Detect which cell encompasses the target text, then output its [X, Y] center coordinate. 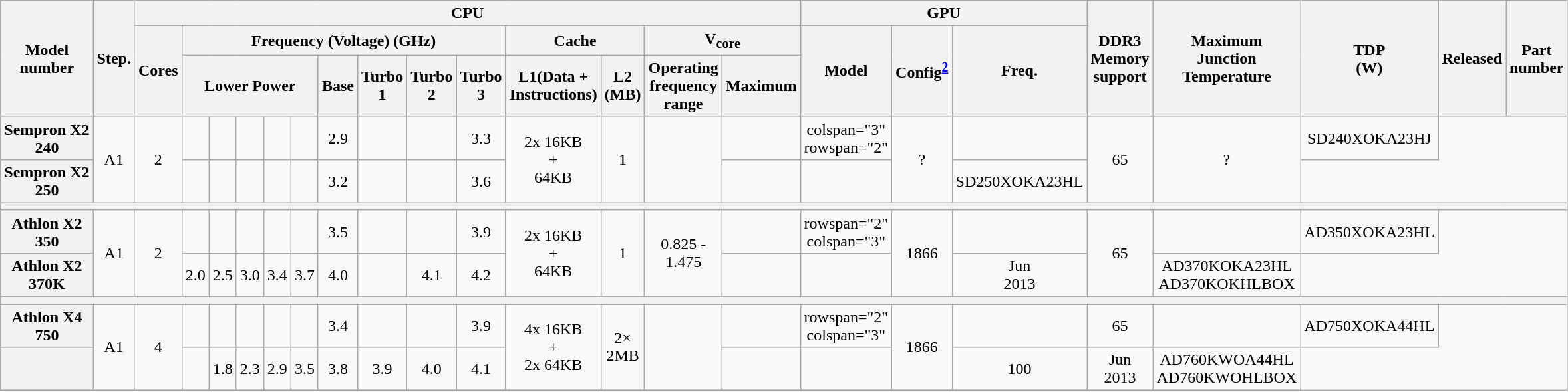
TDP(W) [1369, 58]
2.3 [250, 369]
Step. [114, 58]
CPU [467, 13]
4x 16KB+2x 64KB [553, 347]
4.2 [481, 275]
L1(Data + Instructions) [553, 86]
Turbo 2 [432, 86]
AD750XOKA44HL [1369, 326]
Cache [575, 41]
DDR3Memorysupport [1120, 58]
3.6 [481, 181]
Athlon X2 350 [47, 231]
Base [338, 86]
L2(MB) [623, 86]
AD760KWOA44HLAD760KWOHLBOX [1227, 369]
Modelnumber [47, 58]
AD370KOKA23HLAD370KOKHLBOX [1227, 275]
Operating frequency range [683, 86]
Cores [158, 71]
Part number [1537, 58]
Sempron X2 240 [47, 138]
3.0 [250, 275]
Model [846, 71]
2× 2MB [623, 347]
Athlon X4 750 [47, 326]
SD250XOKA23HL [1019, 181]
3.8 [338, 369]
3.7 [305, 275]
GPU [943, 13]
Vcore [722, 41]
Config2 [922, 71]
4 [158, 347]
Frequency (Voltage) (GHz) [343, 41]
2.5 [222, 275]
Maximum [761, 86]
3.2 [338, 181]
Turbo 1 [382, 86]
SD240XOKA23HJ [1369, 138]
1.8 [222, 369]
0.825 - 1.475 [683, 253]
Athlon X2 370K [47, 275]
Sempron X2 250 [47, 181]
colspan="3" rowspan="2" [846, 138]
3.3 [481, 138]
Released [1472, 58]
MaximumJunctionTemperature [1227, 58]
100 [1019, 369]
2.0 [196, 275]
AD350XOKA23HL [1369, 231]
Turbo 3 [481, 86]
Lower Power [250, 86]
Freq. [1019, 71]
